Determine the (x, y) coordinate at the center of the cell enclosing the given text.  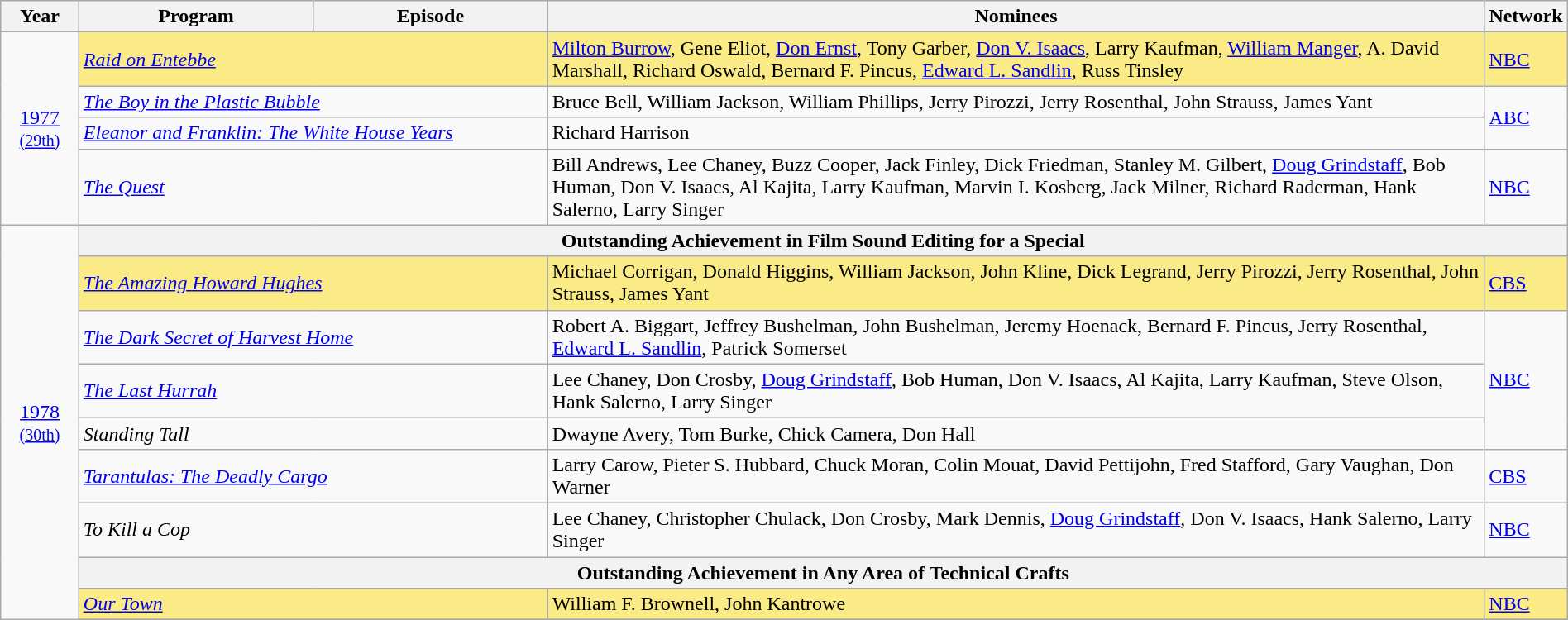
Robert A. Biggart, Jeffrey Bushelman, John Bushelman, Jeremy Hoenack, Bernard F. Pincus, Jerry Rosenthal, Edward L. Sandlin, Patrick Somerset (1016, 337)
1978(30th) (40, 422)
William F. Brownell, John Kantrowe (1016, 604)
Network (1526, 17)
Program (195, 17)
Michael Corrigan, Donald Higgins, William Jackson, John Kline, Dick Legrand, Jerry Pirozzi, Jerry Rosenthal, John Strauss, James Yant (1016, 283)
The Last Hurrah (313, 390)
Lee Chaney, Christopher Chulack, Don Crosby, Mark Dennis, Doug Grindstaff, Don V. Isaacs, Hank Salerno, Larry Singer (1016, 529)
Larry Carow, Pieter S. Hubbard, Chuck Moran, Colin Mouat, David Pettijohn, Fred Stafford, Gary Vaughan, Don Warner (1016, 476)
Nominees (1016, 17)
The Boy in the Plastic Bubble (313, 102)
1977(29th) (40, 129)
Dwayne Avery, Tom Burke, Chick Camera, Don Hall (1016, 433)
The Dark Secret of Harvest Home (313, 337)
Raid on Entebbe (313, 60)
Standing Tall (313, 433)
Bruce Bell, William Jackson, William Phillips, Jerry Pirozzi, Jerry Rosenthal, John Strauss, James Yant (1016, 102)
Outstanding Achievement in Any Area of Technical Crafts (823, 573)
Tarantulas: The Deadly Cargo (313, 476)
To Kill a Cop (313, 529)
Lee Chaney, Don Crosby, Doug Grindstaff, Bob Human, Don V. Isaacs, Al Kajita, Larry Kaufman, Steve Olson, Hank Salerno, Larry Singer (1016, 390)
The Amazing Howard Hughes (313, 283)
Eleanor and Franklin: The White House Years (313, 133)
Year (40, 17)
Outstanding Achievement in Film Sound Editing for a Special (823, 241)
Our Town (313, 604)
Episode (430, 17)
Richard Harrison (1016, 133)
The Quest (313, 187)
ABC (1526, 117)
